Determine the (x, y) coordinate at the center of the cell enclosing the given text.  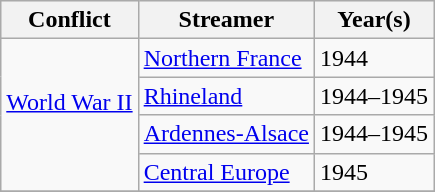
Central Europe (226, 172)
1945 (374, 172)
Ardennes-Alsace (226, 134)
Streamer (226, 20)
Rhineland (226, 96)
1944 (374, 58)
Conflict (70, 20)
Northern France (226, 58)
Year(s) (374, 20)
World War II (70, 115)
